Locate the cell with the specified text and output its [X, Y] center coordinate. 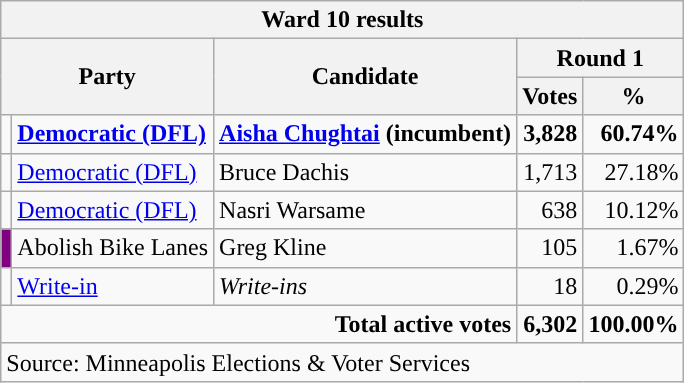
Round 1 [600, 58]
60.74% [634, 134]
Candidate [366, 77]
3,828 [550, 134]
27.18% [634, 172]
638 [550, 210]
Abolish Bike Lanes [113, 248]
Nasri Warsame [366, 210]
Greg Kline [366, 248]
Write-ins [366, 286]
105 [550, 248]
Bruce Dachis [366, 172]
1.67% [634, 248]
Aisha Chughtai (incumbent) [366, 134]
10.12% [634, 210]
6,302 [550, 324]
Votes [550, 96]
Ward 10 results [342, 20]
% [634, 96]
0.29% [634, 286]
Party [108, 77]
18 [550, 286]
100.00% [634, 324]
1,713 [550, 172]
Write-in [113, 286]
Total active votes [259, 324]
Source: Minneapolis Elections & Voter Services [342, 362]
